Return the [X, Y] coordinate for the center point of the cell that contains the specified text.  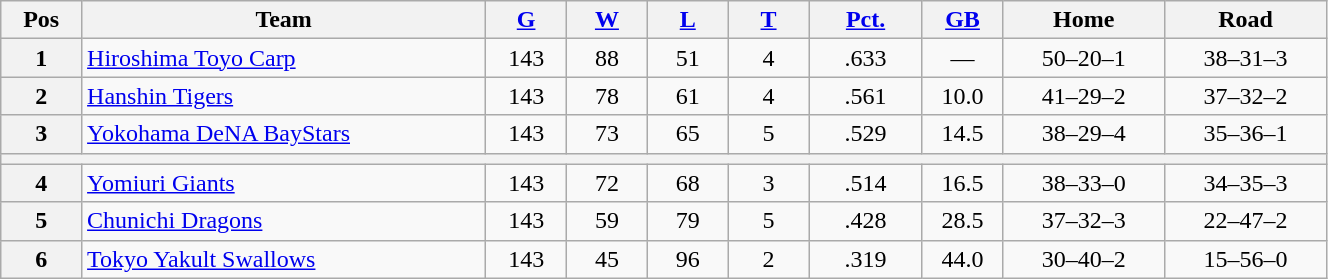
38–33–0 [1084, 183]
72 [608, 183]
38–31–3 [1246, 58]
37–32–2 [1246, 96]
38–29–4 [1084, 134]
Chunichi Dragons [284, 221]
51 [688, 58]
Hanshin Tigers [284, 96]
.529 [866, 134]
Road [1246, 20]
78 [608, 96]
Team [284, 20]
44.0 [962, 259]
16.5 [962, 183]
.514 [866, 183]
10.0 [962, 96]
79 [688, 221]
.428 [866, 221]
Yokohama DeNA BayStars [284, 134]
Home [1084, 20]
61 [688, 96]
15–56–0 [1246, 259]
G [526, 20]
Pos [42, 20]
14.5 [962, 134]
L [688, 20]
Pct. [866, 20]
W [608, 20]
34–35–3 [1246, 183]
50–20–1 [1084, 58]
.633 [866, 58]
T [768, 20]
45 [608, 259]
6 [42, 259]
30–40–2 [1084, 259]
88 [608, 58]
— [962, 58]
65 [688, 134]
68 [688, 183]
28.5 [962, 221]
.561 [866, 96]
Hiroshima Toyo Carp [284, 58]
1 [42, 58]
Tokyo Yakult Swallows [284, 259]
96 [688, 259]
GB [962, 20]
73 [608, 134]
37–32–3 [1084, 221]
.319 [866, 259]
Yomiuri Giants [284, 183]
22–47–2 [1246, 221]
35–36–1 [1246, 134]
41–29–2 [1084, 96]
59 [608, 221]
